Pinpoint the cell where the given text exists, returning its (x, y) midpoint coordinate. 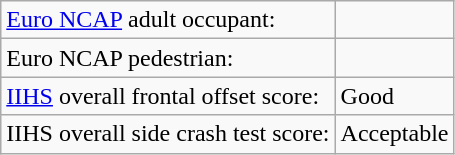
IIHS overall frontal offset score: (168, 96)
Acceptable (394, 134)
IIHS overall side crash test score: (168, 134)
Euro NCAP pedestrian: (168, 58)
Good (394, 96)
Euro NCAP adult occupant: (168, 20)
